From the cell containing the given text, extract its center point as [X, Y] coordinate. 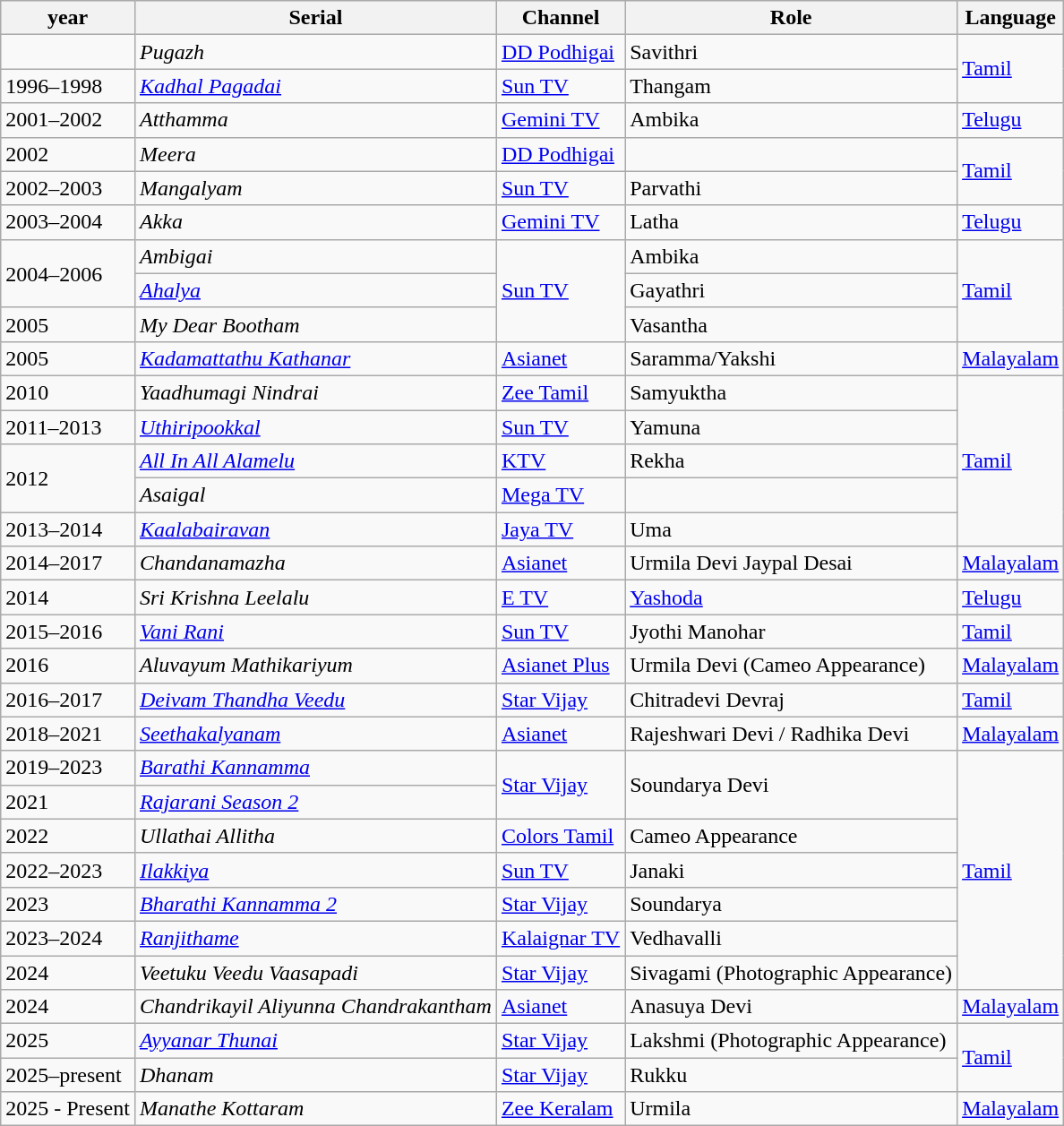
Ullathai Allitha [315, 836]
All In All Alamelu [315, 461]
2015–2016 [68, 632]
Rekha [792, 461]
Vedhavalli [792, 938]
Anasuya Devi [792, 1007]
Gayathri [792, 290]
1996–1998 [68, 86]
2022–2023 [68, 870]
Yamuna [792, 427]
Kalaignar TV [561, 938]
2016–2017 [68, 700]
Deivam Thandha Veedu [315, 700]
Vasantha [792, 324]
Aluvayum Mathikariyum [315, 666]
Uthiripookkal [315, 427]
2014–2017 [68, 563]
Veetuku Veedu Vaasapadi [315, 972]
Meera [315, 154]
Zee Keralam [561, 1109]
Ranjithame [315, 938]
Bharathi Kannamma 2 [315, 904]
2016 [68, 666]
Thangam [792, 86]
2002 [68, 154]
Atthamma [315, 120]
Vani Rani [315, 632]
Saramma/Yakshi [792, 358]
Parvathi [792, 188]
2023 [68, 904]
Serial [315, 18]
Role [792, 18]
Rajeshwari Devi / Radhika Devi [792, 734]
Chandanamazha [315, 563]
Asaigal [315, 495]
2013–2014 [68, 529]
2025–present [68, 1075]
2021 [68, 802]
Cameo Appearance [792, 836]
2002–2003 [68, 188]
2003–2004 [68, 222]
Samyuktha [792, 392]
Yaadhumagi Nindrai [315, 392]
2025 - Present [68, 1109]
Jaya TV [561, 529]
Barathi Kannamma [315, 768]
year [68, 18]
Soundarya Devi [792, 785]
Channel [561, 18]
Seethakalyanam [315, 734]
Colors Tamil [561, 836]
Ambigai [315, 256]
Chandrikayil Aliyunna Chandrakantham [315, 1007]
2010 [68, 392]
Manathe Kottaram [315, 1109]
Latha [792, 222]
Ayyanar Thunai [315, 1041]
Sri Krishna Leelalu [315, 597]
2019–2023 [68, 768]
2014 [68, 597]
Soundarya [792, 904]
Ahalya [315, 290]
2025 [68, 1041]
Sivagami (Photographic Appearance) [792, 972]
Zee Tamil [561, 392]
Lakshmi (Photographic Appearance) [792, 1041]
Urmila Devi (Cameo Appearance) [792, 666]
KTV [561, 461]
2004–2006 [68, 273]
Jyothi Manohar [792, 632]
Kadhal Pagadai [315, 86]
Asianet Plus [561, 666]
Chitradevi Devraj [792, 700]
Ilakkiya [315, 870]
Rukku [792, 1075]
2011–2013 [68, 427]
2001–2002 [68, 120]
Dhanam [315, 1075]
Kaalabairavan [315, 529]
Pugazh [315, 52]
Yashoda [792, 597]
Savithri [792, 52]
Akka [315, 222]
Urmila [792, 1109]
2012 [68, 478]
Rajarani Season 2 [315, 802]
E TV [561, 597]
Uma [792, 529]
Janaki [792, 870]
Kadamattathu Kathanar [315, 358]
2022 [68, 836]
My Dear Bootham [315, 324]
Urmila Devi Jaypal Desai [792, 563]
Language [1010, 18]
Mangalyam [315, 188]
2023–2024 [68, 938]
2018–2021 [68, 734]
Mega TV [561, 495]
